Capture the cell that displays the provided text and extract its (x, y) central coordinate. 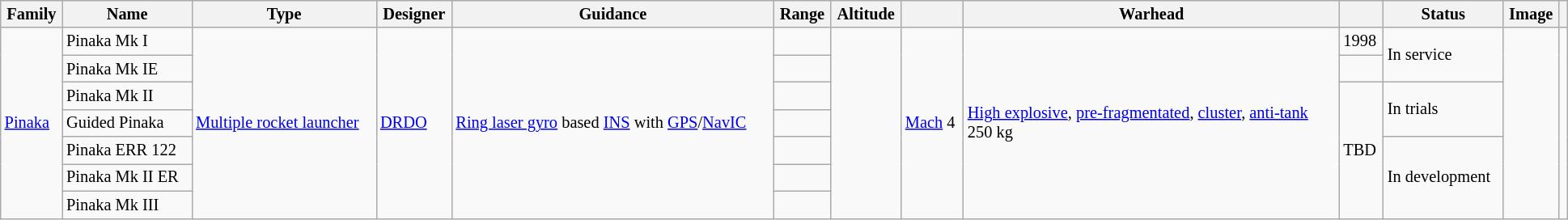
Ring laser gyro based INS with GPS/NavIC (613, 123)
Guidance (613, 14)
TBD (1361, 150)
High explosive, pre-fragmentated, cluster, anti-tank 250 kg (1152, 123)
In development (1443, 178)
Pinaka ERR 122 (127, 150)
Status (1443, 14)
Altitude (866, 14)
Name (127, 14)
Pinaka (32, 123)
DRDO (414, 123)
Pinaka Mk I (127, 41)
Image (1531, 14)
Pinaka Mk IE (127, 69)
Mach 4 (932, 123)
Pinaka Mk III (127, 205)
Type (284, 14)
Family (32, 14)
Range (802, 14)
In service (1443, 55)
Multiple rocket launcher (284, 123)
Pinaka Mk II ER (127, 177)
1998 (1361, 41)
Guided Pinaka (127, 123)
In trials (1443, 108)
Pinaka Mk II (127, 95)
Warhead (1152, 14)
Designer (414, 14)
